Output the [X, Y] coordinate of the center of the cell containing the given text.  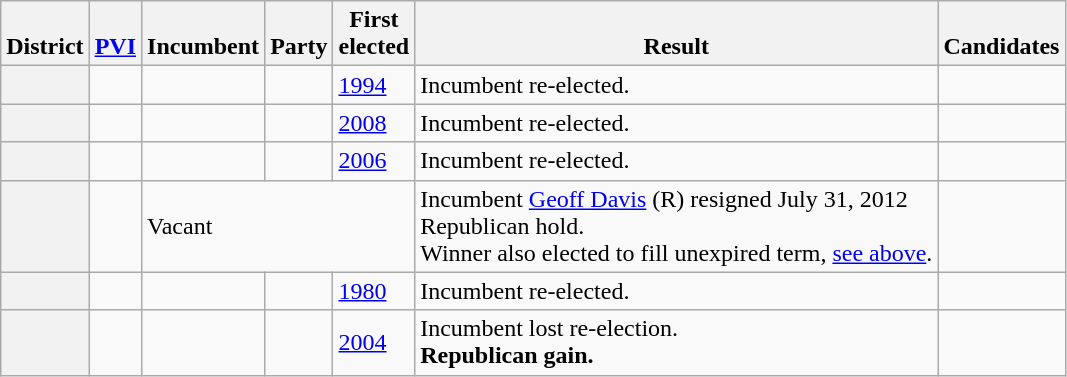
2006 [374, 161]
1980 [374, 291]
Vacant [278, 226]
Incumbent [204, 34]
Party [299, 34]
1994 [374, 85]
Incumbent Geoff Davis (R) resigned July 31, 2012Republican hold.Winner also elected to fill unexpired term, see above. [676, 226]
Result [676, 34]
Incumbent lost re-election.Republican gain. [676, 342]
Candidates [1002, 34]
PVI [115, 34]
2004 [374, 342]
District [45, 34]
Firstelected [374, 34]
2008 [374, 123]
